Return the [X, Y] coordinate for the center point of the cell that contains the specified text.  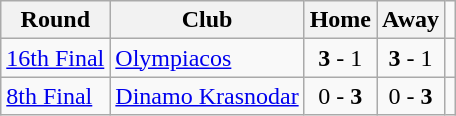
Dinamo Krasnodar [207, 96]
16th Final [56, 58]
Olympiacos [207, 58]
Club [207, 20]
8th Final [56, 96]
Home [340, 20]
Round [56, 20]
Away [411, 20]
